Detect which cell encompasses the target text, then output its [X, Y] center coordinate. 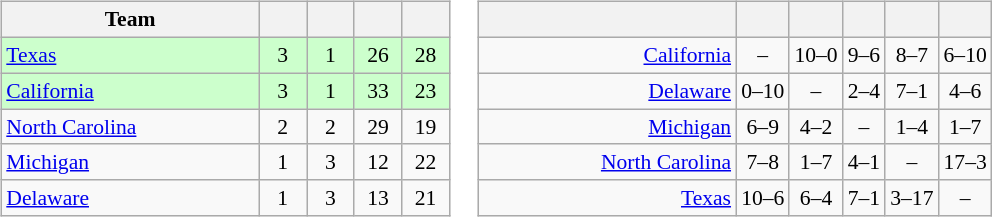
29 [378, 127]
6–10 [964, 55]
7–8 [762, 162]
0–10 [762, 91]
12 [378, 162]
6–4 [816, 198]
8–7 [912, 55]
1–4 [912, 127]
4–2 [816, 127]
13 [378, 198]
10–0 [816, 55]
17–3 [964, 162]
26 [378, 55]
4–6 [964, 91]
6–9 [762, 127]
10–6 [762, 198]
2–4 [864, 91]
Team [130, 20]
21 [426, 198]
28 [426, 55]
3–17 [912, 198]
23 [426, 91]
4–1 [864, 162]
9–6 [864, 55]
22 [426, 162]
19 [426, 127]
33 [378, 91]
